Detect which cell encompasses the target text, then output its [x, y] center coordinate. 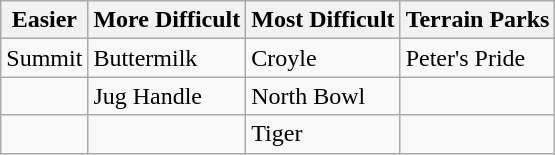
Peter's Pride [478, 58]
Terrain Parks [478, 20]
Jug Handle [167, 96]
Most Difficult [323, 20]
Buttermilk [167, 58]
Croyle [323, 58]
More Difficult [167, 20]
Easier [44, 20]
Tiger [323, 134]
North Bowl [323, 96]
Summit [44, 58]
